For the text-containing cell, return its midpoint in (X, Y) coordinate format. 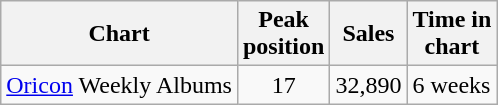
Chart (120, 34)
Peakposition (283, 34)
17 (283, 85)
32,890 (368, 85)
6 weeks (452, 85)
Sales (368, 34)
Oricon Weekly Albums (120, 85)
Time inchart (452, 34)
